Scan for the cell matching the given text and deliver its (X, Y) coordinate at center. 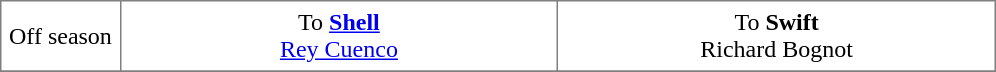
To SwiftRichard Bognot (777, 36)
To ShellRey Cuenco (339, 36)
Off season (60, 36)
